Locate the cell with the specified text and output its [x, y] center coordinate. 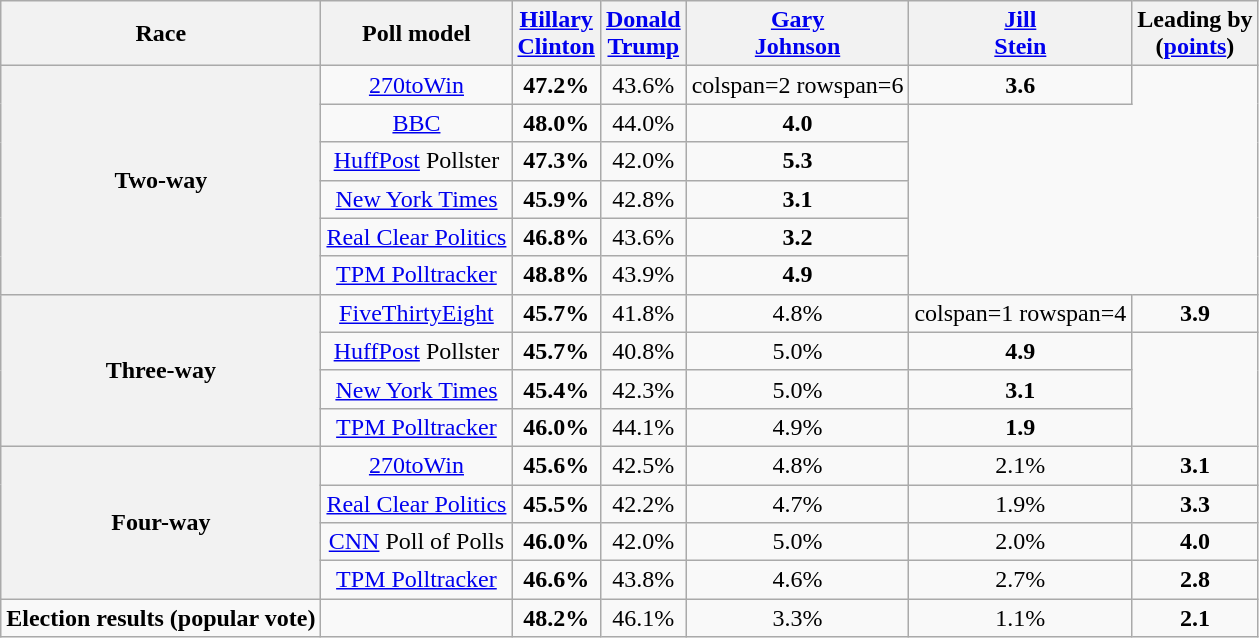
2.1 [1195, 618]
42.2% [643, 503]
5.3 [798, 161]
Four-way [161, 522]
2.8 [1195, 580]
Leading by(points) [1195, 34]
46.8% [556, 237]
colspan=1 rowspan=4 [1020, 313]
48.2% [556, 618]
46.6% [556, 580]
Race [161, 34]
BBC [416, 123]
4.6% [798, 580]
3.2 [798, 237]
46.1% [643, 618]
45.5% [556, 503]
2.7% [1020, 580]
Two-way [161, 180]
1.9% [1020, 503]
42.5% [643, 465]
41.8% [643, 313]
3.9 [1195, 313]
2.0% [1020, 542]
42.3% [643, 389]
4.9% [798, 427]
3.3% [798, 618]
4.7% [798, 503]
2.1% [1020, 465]
DonaldTrump [643, 34]
44.0% [643, 123]
47.3% [556, 161]
43.8% [643, 580]
1.9 [1020, 427]
colspan=2 rowspan=6 [798, 85]
GaryJohnson [798, 34]
Poll model [416, 34]
48.8% [556, 275]
45.6% [556, 465]
HillaryClinton [556, 34]
45.4% [556, 389]
3.3 [1195, 503]
Election results (popular vote) [161, 618]
48.0% [556, 123]
43.9% [643, 275]
Jill Stein [1020, 34]
47.2% [556, 85]
CNN Poll of Polls [416, 542]
45.9% [556, 199]
40.8% [643, 351]
FiveThirtyEight [416, 313]
42.8% [643, 199]
Three-way [161, 370]
3.6 [1020, 85]
44.1% [643, 427]
1.1% [1020, 618]
